Detect which cell encompasses the target text, then output its (x, y) center coordinate. 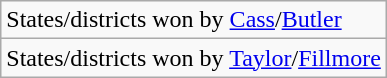
States/districts won by Taylor/Fillmore (194, 58)
States/districts won by Cass/Butler (194, 20)
